Return (x, y) of the center of cell containing provided text 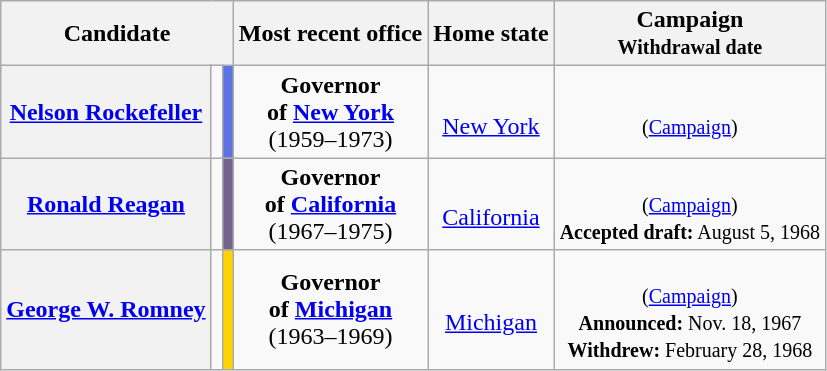
Governorof Michigan(1963–1969) (330, 310)
(Campaign)Accepted draft: August 5, 1968 (690, 204)
CampaignWithdrawal date (690, 34)
Michigan (491, 310)
Most recent office (330, 34)
Ronald Reagan (106, 204)
Home state (491, 34)
Governorof California(1967–1975) (330, 204)
Nelson Rockefeller (106, 112)
Governorof New York(1959–1973) (330, 112)
Candidate (117, 34)
New York (491, 112)
(Campaign)Announced: Nov. 18, 1967Withdrew: February 28, 1968 (690, 310)
(Campaign) (690, 112)
George W. Romney (106, 310)
California (491, 204)
